Capture the cell that displays the provided text and extract its (X, Y) central coordinate. 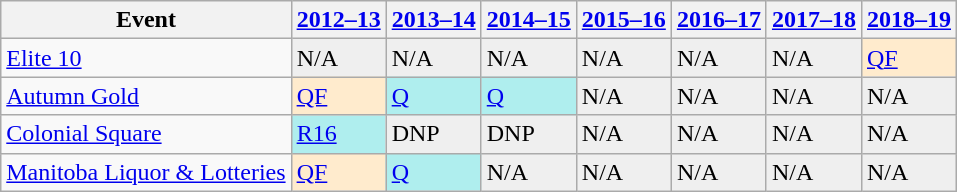
2013–14 (434, 20)
Elite 10 (146, 58)
2015–16 (624, 20)
2017–18 (814, 20)
Autumn Gold (146, 96)
2012–13 (338, 20)
2016–17 (718, 20)
Manitoba Liquor & Lotteries (146, 172)
Event (146, 20)
R16 (338, 134)
2014–15 (528, 20)
Colonial Square (146, 134)
2018–19 (908, 20)
